For the text-containing cell, return its midpoint in [X, Y] coordinate format. 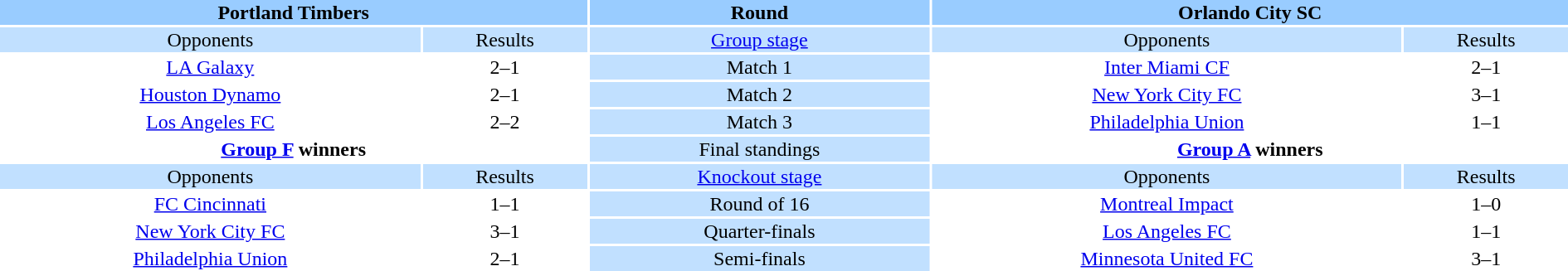
1–0 [1486, 204]
Knockout stage [759, 177]
Round [759, 12]
Final standings [759, 149]
LA Galaxy [211, 67]
Group F winners [294, 149]
Match 1 [759, 67]
Minnesota United FC [1167, 259]
Quarter-finals [759, 231]
Round of 16 [759, 204]
Orlando City SC [1250, 12]
Group stage [759, 40]
Inter Miami CF [1167, 67]
FC Cincinnati [211, 204]
Match 3 [759, 122]
Match 2 [759, 94]
Semi-finals [759, 259]
2–2 [505, 122]
Montreal Impact [1167, 204]
Portland Timbers [294, 12]
Houston Dynamo [211, 94]
Group A winners [1250, 149]
